Locate the cell with the specified text and output its [X, Y] center coordinate. 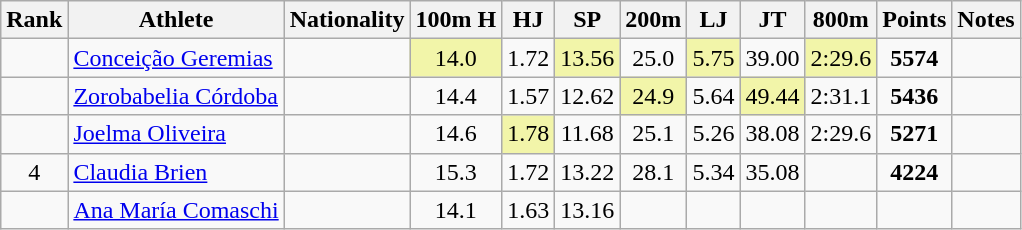
5271 [914, 134]
Conceição Geremias [176, 58]
Zorobabelia Córdoba [176, 96]
38.08 [772, 134]
15.3 [456, 172]
5436 [914, 96]
39.00 [772, 58]
4 [34, 172]
LJ [714, 20]
5574 [914, 58]
13.16 [588, 210]
Notes [986, 20]
JT [772, 20]
Nationality [347, 20]
25.1 [654, 134]
11.68 [588, 134]
1.57 [528, 96]
14.4 [456, 96]
14.1 [456, 210]
Ana María Comaschi [176, 210]
800m [841, 20]
5.26 [714, 134]
13.22 [588, 172]
14.0 [456, 58]
2:31.1 [841, 96]
12.62 [588, 96]
SP [588, 20]
1.63 [528, 210]
49.44 [772, 96]
24.9 [654, 96]
100m H [456, 20]
13.56 [588, 58]
Joelma Oliveira [176, 134]
14.6 [456, 134]
1.78 [528, 134]
Claudia Brien [176, 172]
Athlete [176, 20]
200m [654, 20]
Rank [34, 20]
5.64 [714, 96]
28.1 [654, 172]
5.75 [714, 58]
5.34 [714, 172]
25.0 [654, 58]
HJ [528, 20]
Points [914, 20]
35.08 [772, 172]
4224 [914, 172]
